From the cell containing the given text, extract its center point as [x, y] coordinate. 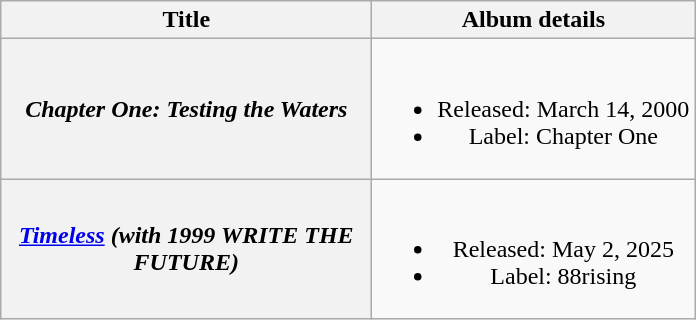
Chapter One: Testing the Waters [186, 109]
Released: May 2, 2025Label: 88rising [534, 249]
Timeless (with 1999 WRITE THE FUTURE) [186, 249]
Album details [534, 20]
Title [186, 20]
Released: March 14, 2000Label: Chapter One [534, 109]
